From the cell containing the given text, extract its center point as (X, Y) coordinate. 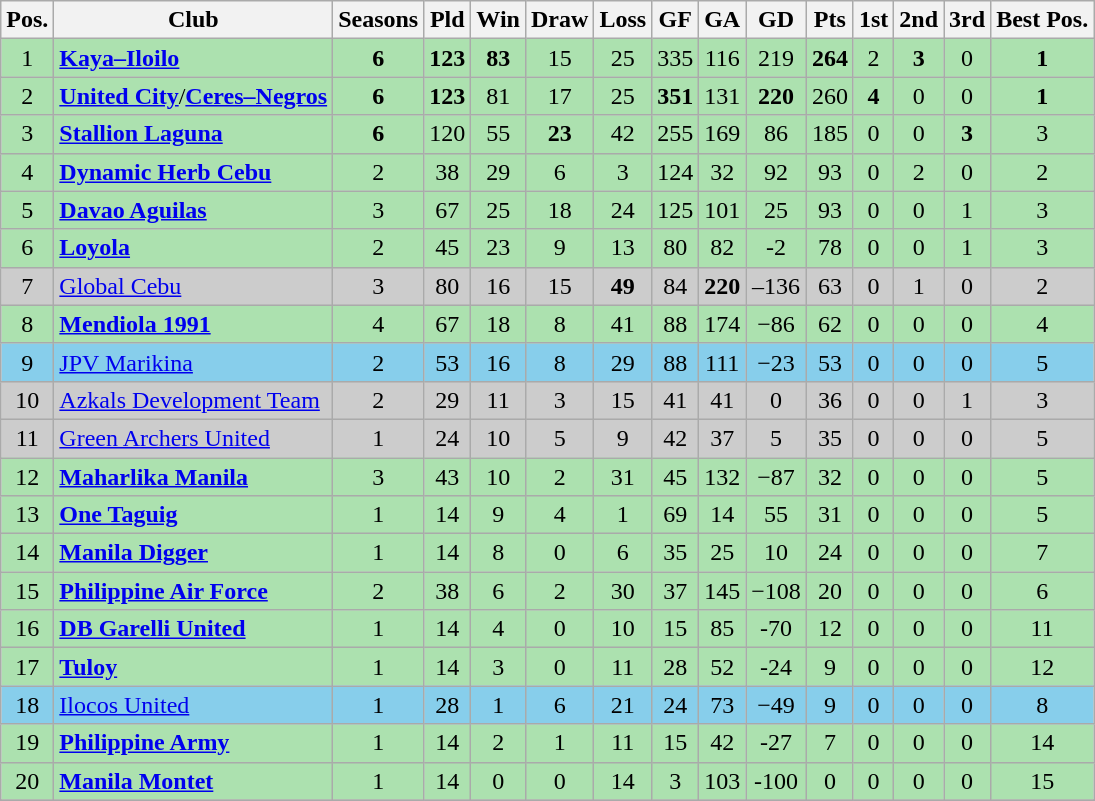
101 (722, 210)
Pos. (28, 20)
86 (776, 134)
GF (676, 20)
Pld (448, 20)
351 (676, 96)
JPV Marikina (194, 362)
Maharlika Manila (194, 477)
Stallion Laguna (194, 134)
Draw (559, 20)
92 (776, 172)
Loss (623, 20)
-24 (776, 667)
124 (676, 172)
Manila Montet (194, 781)
84 (676, 286)
260 (830, 96)
–136 (776, 286)
2nd (919, 20)
Davao Aguilas (194, 210)
36 (830, 400)
145 (722, 591)
−23 (776, 362)
Tuloy (194, 667)
United City/Ceres–Negros (194, 96)
Green Archers United (194, 438)
Manila Digger (194, 553)
62 (830, 324)
81 (498, 96)
Philippine Air Force (194, 591)
43 (448, 477)
103 (722, 781)
GA (722, 20)
−87 (776, 477)
82 (722, 248)
83 (498, 58)
335 (676, 58)
−108 (776, 591)
111 (722, 362)
185 (830, 134)
116 (722, 58)
174 (722, 324)
120 (448, 134)
Win (498, 20)
169 (722, 134)
One Taguig (194, 515)
52 (722, 667)
Kaya–Iloilo (194, 58)
Azkals Development Team (194, 400)
Pts (830, 20)
Loyola (194, 248)
Global Cebu (194, 286)
−49 (776, 705)
1st (873, 20)
Dynamic Herb Cebu (194, 172)
Philippine Army (194, 743)
GD (776, 20)
-100 (776, 781)
69 (676, 515)
63 (830, 286)
Ilocos United (194, 705)
132 (722, 477)
-27 (776, 743)
85 (722, 629)
30 (623, 591)
DB Garelli United (194, 629)
21 (623, 705)
Seasons (378, 20)
-2 (776, 248)
Best Pos. (1042, 20)
73 (722, 705)
Mendiola 1991 (194, 324)
255 (676, 134)
78 (830, 248)
19 (28, 743)
Club (194, 20)
−86 (776, 324)
131 (722, 96)
125 (676, 210)
-70 (776, 629)
3rd (968, 20)
49 (623, 286)
264 (830, 58)
219 (776, 58)
